Extract the [x, y] coordinate from the center of the cell holding the provided text.  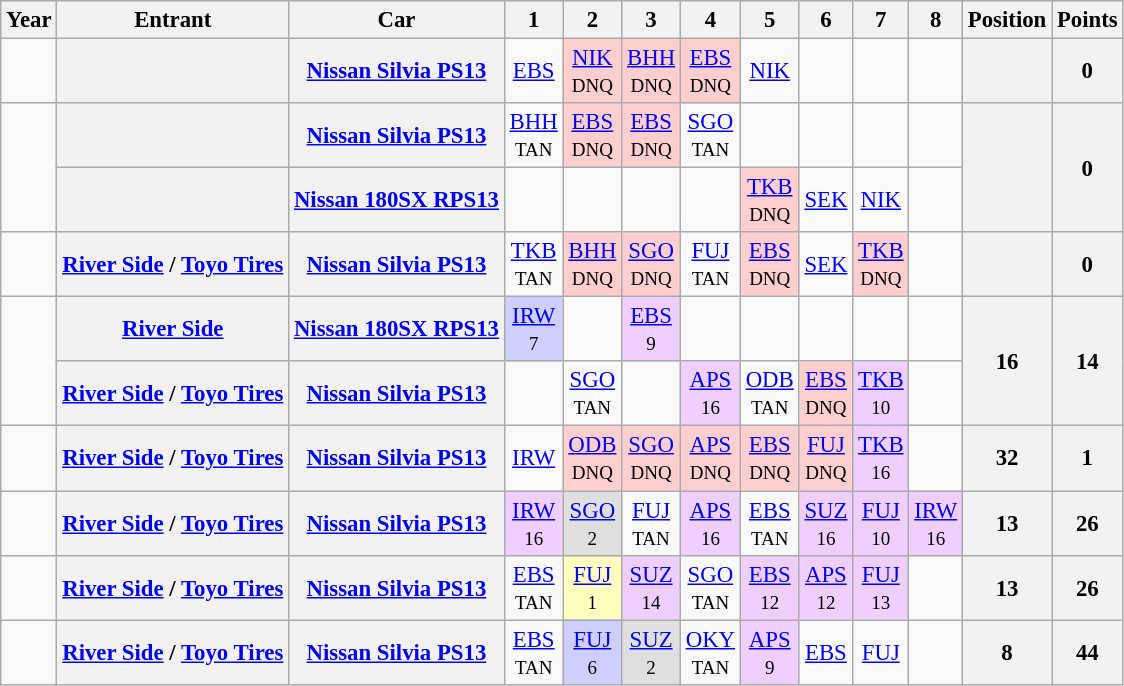
2 [592, 20]
SUZ14 [652, 588]
ODBTAN [770, 394]
FUJ6 [592, 652]
FUJ [881, 652]
TKB16 [881, 458]
3 [652, 20]
APS12 [826, 588]
OKYTAN [710, 652]
Points [1088, 20]
IRW [534, 458]
FUJ13 [881, 588]
FUJ10 [881, 524]
6 [826, 20]
4 [710, 20]
APS9 [770, 652]
Year [29, 20]
7 [881, 20]
14 [1088, 362]
SUZ16 [826, 524]
FUJ1 [592, 588]
BHHTAN [534, 136]
Position [1008, 20]
TKBTAN [534, 264]
TKB10 [881, 394]
ODBDNQ [592, 458]
44 [1088, 652]
Entrant [173, 20]
River Side [173, 330]
Car [397, 20]
FUJDNQ [826, 458]
EBS9 [652, 330]
32 [1008, 458]
APSDNQ [710, 458]
IRW7 [534, 330]
16 [1008, 362]
SUZ2 [652, 652]
5 [770, 20]
NIKDNQ [592, 72]
SGO2 [592, 524]
EBS12 [770, 588]
